Scan for the cell matching the given text and deliver its (x, y) coordinate at center. 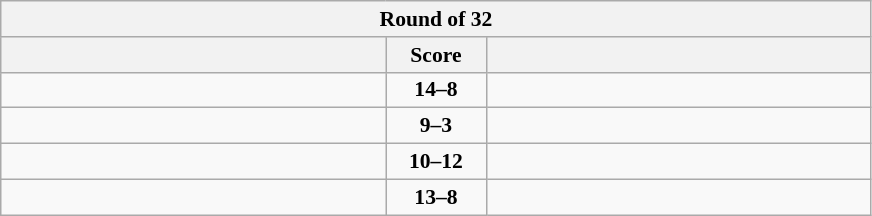
Round of 32 (436, 19)
14–8 (436, 90)
13–8 (436, 197)
Score (436, 55)
10–12 (436, 162)
9–3 (436, 126)
